Identify which cell holds the provided text, then report its (X, Y) central coordinate. 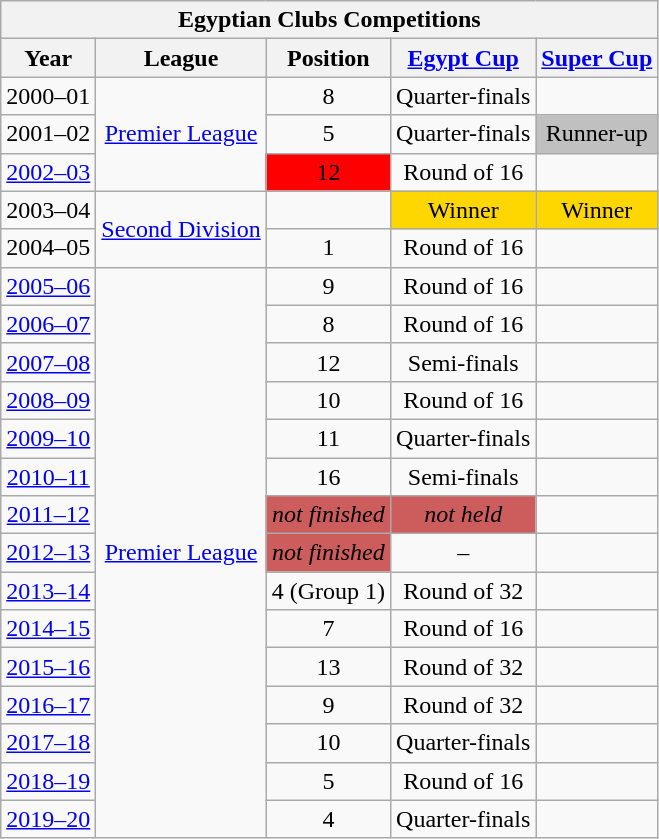
Egypt Cup (464, 58)
Super Cup (597, 58)
2004–05 (48, 248)
2009–10 (48, 438)
Egyptian Clubs Competitions (330, 20)
Year (48, 58)
Position (328, 58)
– (464, 553)
2016–17 (48, 705)
2001–02 (48, 134)
2018–19 (48, 781)
2008–09 (48, 400)
League (181, 58)
2000–01 (48, 96)
2011–12 (48, 515)
Second Division (181, 229)
2017–18 (48, 743)
7 (328, 629)
2007–08 (48, 362)
2014–15 (48, 629)
not held (464, 515)
2010–11 (48, 477)
16 (328, 477)
4 (328, 819)
2019–20 (48, 819)
2003–04 (48, 210)
4 (Group 1) (328, 591)
11 (328, 438)
2015–16 (48, 667)
2006–07 (48, 324)
13 (328, 667)
Runner-up (597, 134)
2002–03 (48, 172)
2013–14 (48, 591)
2012–13 (48, 553)
2005–06 (48, 286)
1 (328, 248)
